Scan for the cell matching the given text and deliver its (X, Y) coordinate at center. 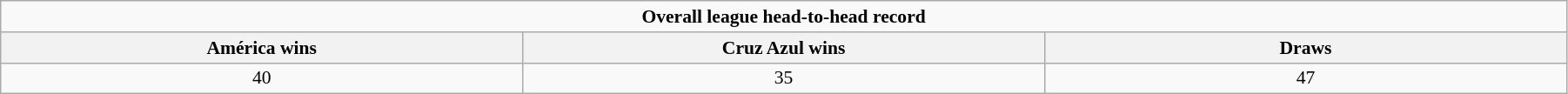
Cruz Azul wins (784, 48)
Overall league head-to-head record (784, 17)
40 (262, 78)
América wins (262, 48)
Draws (1306, 48)
35 (784, 78)
47 (1306, 78)
